Determine the [x, y] coordinate at the center of the cell enclosing the given text.  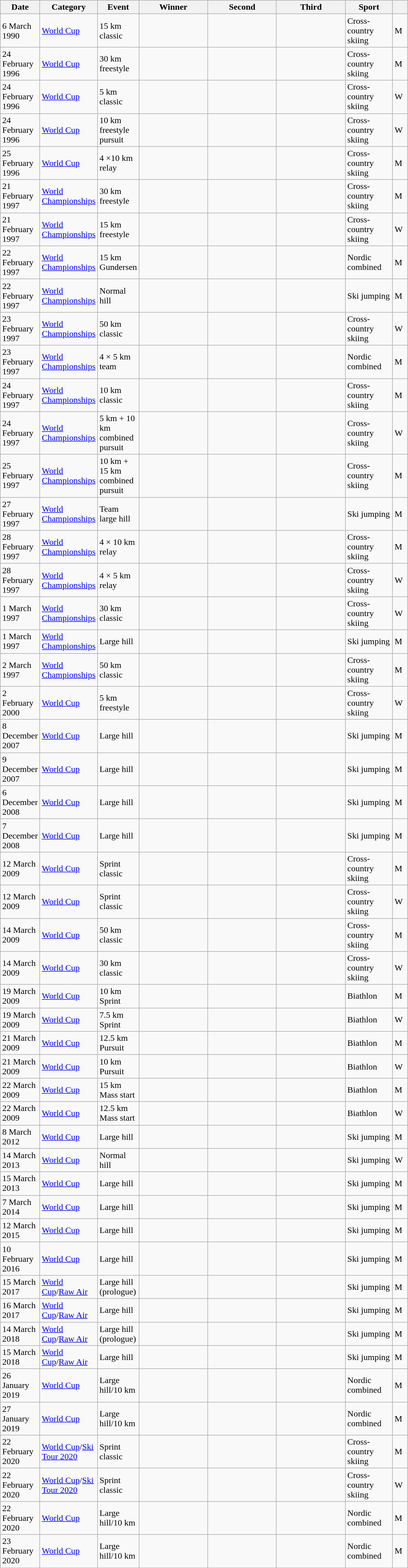
Third [311, 7]
10 February 2016 [20, 1259]
Event [118, 7]
7.5 km Sprint [118, 1020]
25 February 1996 [20, 163]
5 km freestyle [118, 703]
14 March 2013 [20, 1160]
27 January 2019 [20, 1419]
Team large hill [118, 514]
10 km Sprint [118, 996]
14 March 2018 [20, 1334]
10 km classic [118, 395]
5 km + 10 km combined pursuit [118, 433]
7 March 2014 [20, 1207]
8 December 2007 [20, 736]
15 March 2013 [20, 1183]
15 March 2017 [20, 1287]
4 ×10 km relay [118, 163]
12.5 km Mass start [118, 1113]
23 February 2020 [20, 1551]
15 km Gundersen [118, 262]
8 March 2012 [20, 1137]
10 km + 15 km combined pursuit [118, 476]
26 January 2019 [20, 1386]
2 February 2000 [20, 703]
Category [68, 7]
6 March 1990 [20, 31]
4 × 5 km relay [118, 580]
Winner [174, 7]
6 December 2008 [20, 802]
Date [20, 7]
10 km freestyle pursuit [118, 130]
4 × 5 km team [118, 362]
27 February 1997 [20, 514]
2 March 1997 [20, 670]
5 km classic [118, 97]
12.5 km Pursuit [118, 1043]
4 × 10 km relay [118, 547]
9 December 2007 [20, 769]
7 December 2008 [20, 835]
12 March 2015 [20, 1230]
15 km freestyle [118, 229]
10 km Pursuit [118, 1067]
Second [242, 7]
Sport [369, 7]
16 March 2017 [20, 1310]
15 km classic [118, 31]
25 February 1997 [20, 476]
15 March 2018 [20, 1357]
15 km Mass start [118, 1090]
